Return (X, Y) of the center of cell containing provided text 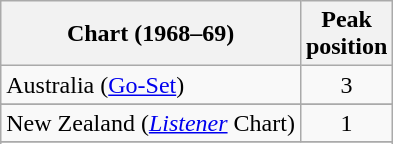
Australia (Go-Set) (151, 85)
3 (346, 85)
Chart (1968–69) (151, 34)
Peakposition (346, 34)
New Zealand (Listener Chart) (151, 123)
1 (346, 123)
